Scan for the cell matching the given text and deliver its [x, y] coordinate at center. 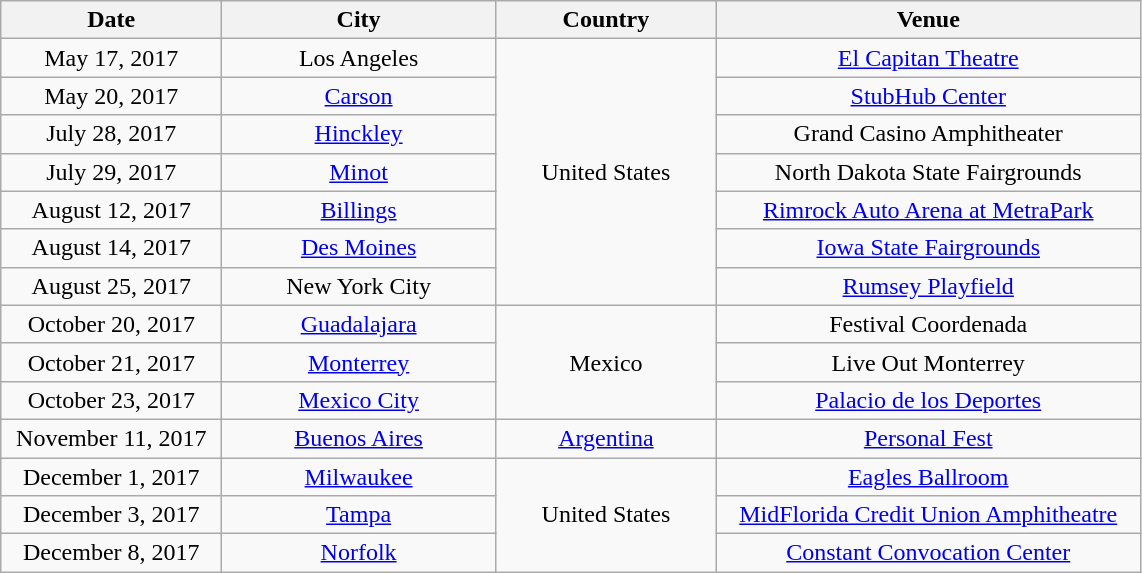
October 23, 2017 [112, 400]
Personal Fest [928, 438]
Rumsey Playfield [928, 286]
StubHub Center [928, 96]
November 11, 2017 [112, 438]
Grand Casino Amphitheater [928, 134]
Rimrock Auto Arena at MetraPark [928, 210]
Tampa [359, 515]
Milwaukee [359, 477]
Buenos Aires [359, 438]
Hinckley [359, 134]
Festival Coordenada [928, 324]
Monterrey [359, 362]
July 28, 2017 [112, 134]
August 25, 2017 [112, 286]
Des Moines [359, 248]
MidFlorida Credit Union Amphitheatre [928, 515]
North Dakota State Fairgrounds [928, 172]
December 3, 2017 [112, 515]
Palacio de los Deportes [928, 400]
Venue [928, 20]
Billings [359, 210]
May 20, 2017 [112, 96]
Iowa State Fairgrounds [928, 248]
October 20, 2017 [112, 324]
Live Out Monterrey [928, 362]
Mexico [606, 362]
Argentina [606, 438]
July 29, 2017 [112, 172]
Carson [359, 96]
Guadalajara [359, 324]
Country [606, 20]
Eagles Ballroom [928, 477]
Constant Convocation Center [928, 553]
City [359, 20]
Los Angeles [359, 58]
Minot [359, 172]
Norfolk [359, 553]
May 17, 2017 [112, 58]
August 12, 2017 [112, 210]
August 14, 2017 [112, 248]
Date [112, 20]
December 8, 2017 [112, 553]
New York City [359, 286]
October 21, 2017 [112, 362]
Mexico City [359, 400]
December 1, 2017 [112, 477]
El Capitan Theatre [928, 58]
